Return the (x, y) coordinate for the center point of the cell that contains the specified text.  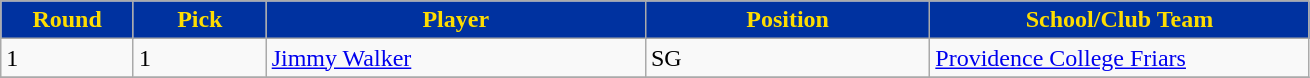
Pick (200, 20)
SG (787, 58)
School/Club Team (1120, 20)
Player (456, 20)
Round (68, 20)
Jimmy Walker (456, 58)
Providence College Friars (1120, 58)
Position (787, 20)
